Locate the cell with the specified text and output its (X, Y) center coordinate. 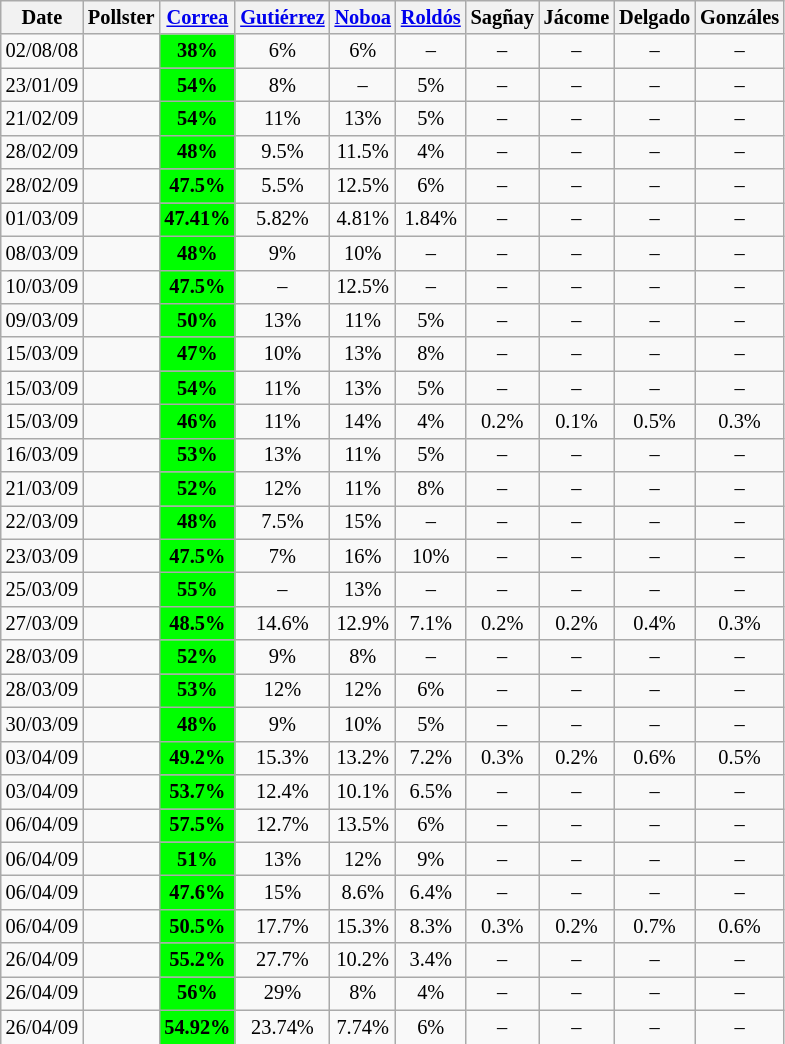
4.81% (363, 219)
53.7% (197, 791)
21/03/09 (42, 489)
10.2% (363, 960)
23/01/09 (42, 85)
25/03/09 (42, 589)
7.74% (363, 1027)
47.6% (197, 892)
Jácome (576, 17)
17.7% (282, 926)
21/02/09 (42, 118)
23/03/09 (42, 556)
55.2% (197, 960)
09/03/09 (42, 320)
11.5% (363, 152)
46% (197, 421)
47.41% (197, 219)
27.7% (282, 960)
13.5% (363, 825)
14.6% (282, 623)
7.2% (431, 758)
48.5% (197, 623)
02/08/08 (42, 51)
Pollster (121, 17)
7.5% (282, 522)
Sagñay (502, 17)
14% (363, 421)
23.74% (282, 1027)
Gonzáles (740, 17)
1.84% (431, 219)
55% (197, 589)
22/03/09 (42, 522)
3.4% (431, 960)
51% (197, 859)
49.2% (197, 758)
38% (197, 51)
Delgado (654, 17)
6.4% (431, 892)
6.5% (431, 791)
10/03/09 (42, 287)
13.2% (363, 758)
16% (363, 556)
Correa (197, 17)
0.4% (654, 623)
7.1% (431, 623)
12.7% (282, 825)
29% (282, 993)
0.1% (576, 421)
27/03/09 (42, 623)
5.82% (282, 219)
5.5% (282, 186)
57.5% (197, 825)
01/03/09 (42, 219)
Roldós (431, 17)
8.6% (363, 892)
16/03/09 (42, 455)
30/03/09 (42, 724)
8.3% (431, 926)
54.92% (197, 1027)
7% (282, 556)
50.5% (197, 926)
0.7% (654, 926)
10.1% (363, 791)
Gutiérrez (282, 17)
56% (197, 993)
12.9% (363, 623)
Noboa (363, 17)
Date (42, 17)
08/03/09 (42, 253)
47% (197, 354)
12.4% (282, 791)
9.5% (282, 152)
50% (197, 320)
